From the cell containing the given text, extract its center point as [X, Y] coordinate. 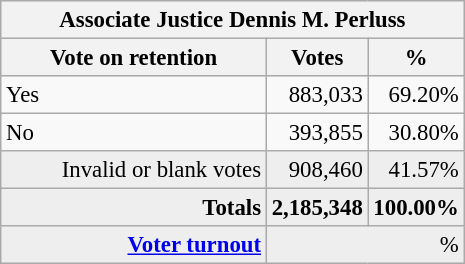
No [134, 133]
393,855 [317, 133]
30.80% [416, 133]
Voter turnout [134, 245]
Associate Justice Dennis M. Perluss [232, 20]
69.20% [416, 95]
Totals [134, 208]
Yes [134, 95]
100.00% [416, 208]
Invalid or blank votes [134, 170]
Votes [317, 58]
Vote on retention [134, 58]
41.57% [416, 170]
908,460 [317, 170]
2,185,348 [317, 208]
883,033 [317, 95]
